Find where the given text appears and provide that cell's center as (x, y) coordinate. 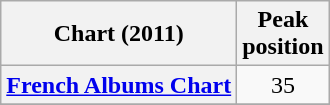
Peakposition (283, 34)
Chart (2011) (119, 34)
35 (283, 85)
French Albums Chart (119, 85)
